Detect which cell encompasses the target text, then output its (X, Y) center coordinate. 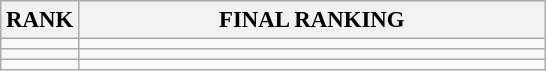
FINAL RANKING (312, 20)
RANK (40, 20)
